Find where the given text appears and provide that cell's center as (x, y) coordinate. 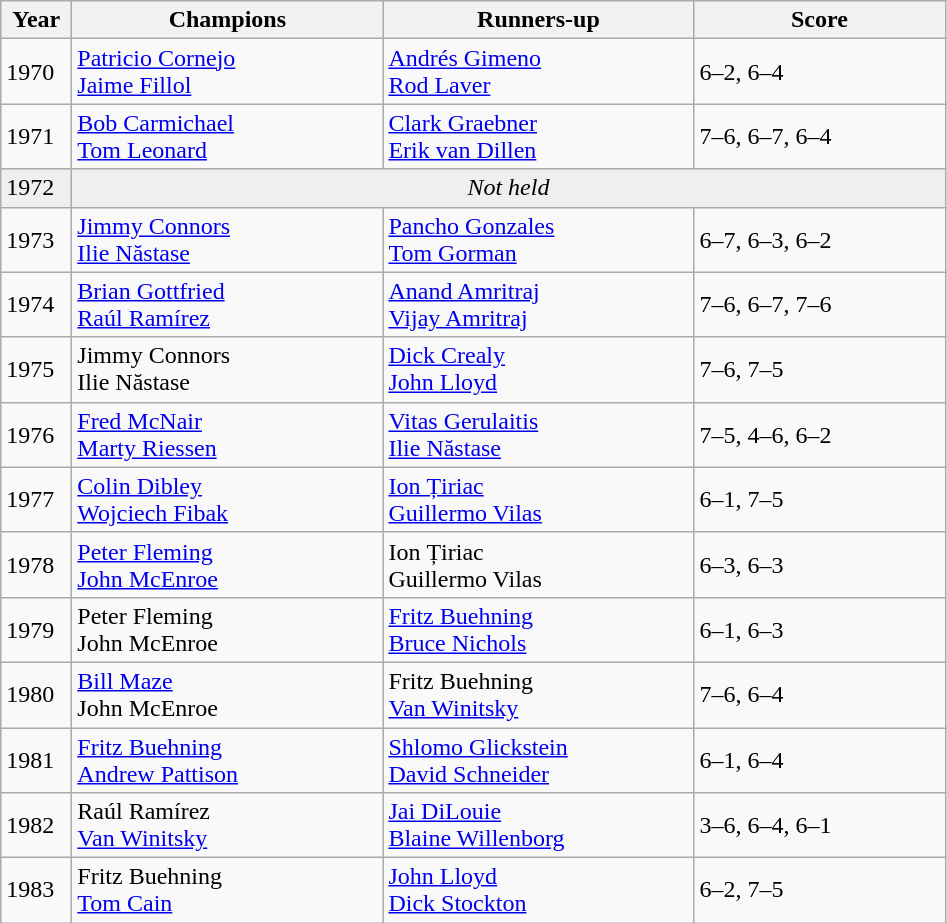
Fritz Buehning Van Winitsky (538, 694)
Bob Carmichael Tom Leonard (228, 136)
Score (820, 20)
6–3, 6–3 (820, 564)
6–1, 6–3 (820, 630)
6–1, 6–4 (820, 760)
6–1, 7–5 (820, 500)
7–6, 7–5 (820, 370)
1972 (36, 188)
Jai DiLouie Blaine Willenborg (538, 826)
7–6, 6–7, 7–6 (820, 304)
Colin Dibley Wojciech Fibak (228, 500)
1973 (36, 240)
Not held (508, 188)
6–7, 6–3, 6–2 (820, 240)
1975 (36, 370)
Champions (228, 20)
1974 (36, 304)
Fritz Buehning Bruce Nichols (538, 630)
Fritz Buehning Tom Cain (228, 890)
Dick Crealy John Lloyd (538, 370)
Fred McNair Marty Riessen (228, 434)
Vitas Gerulaitis Ilie Năstase (538, 434)
Runners-up (538, 20)
6–2, 7–5 (820, 890)
Patricio Cornejo Jaime Fillol (228, 72)
Shlomo Glickstein David Schneider (538, 760)
Raúl Ramírez Van Winitsky (228, 826)
7–6, 6–4 (820, 694)
Bill Maze John McEnroe (228, 694)
Pancho Gonzales Tom Gorman (538, 240)
1978 (36, 564)
7–6, 6–7, 6–4 (820, 136)
6–2, 6–4 (820, 72)
Year (36, 20)
Clark Graebner Erik van Dillen (538, 136)
1982 (36, 826)
Brian Gottfried Raúl Ramírez (228, 304)
3–6, 6–4, 6–1 (820, 826)
1979 (36, 630)
1970 (36, 72)
1976 (36, 434)
Fritz Buehning Andrew Pattison (228, 760)
Andrés Gimeno Rod Laver (538, 72)
1983 (36, 890)
1981 (36, 760)
Anand Amritraj Vijay Amritraj (538, 304)
1977 (36, 500)
1980 (36, 694)
John Lloyd Dick Stockton (538, 890)
7–5, 4–6, 6–2 (820, 434)
1971 (36, 136)
